Provide the [X, Y] coordinate of the cell's center where the given text is located.  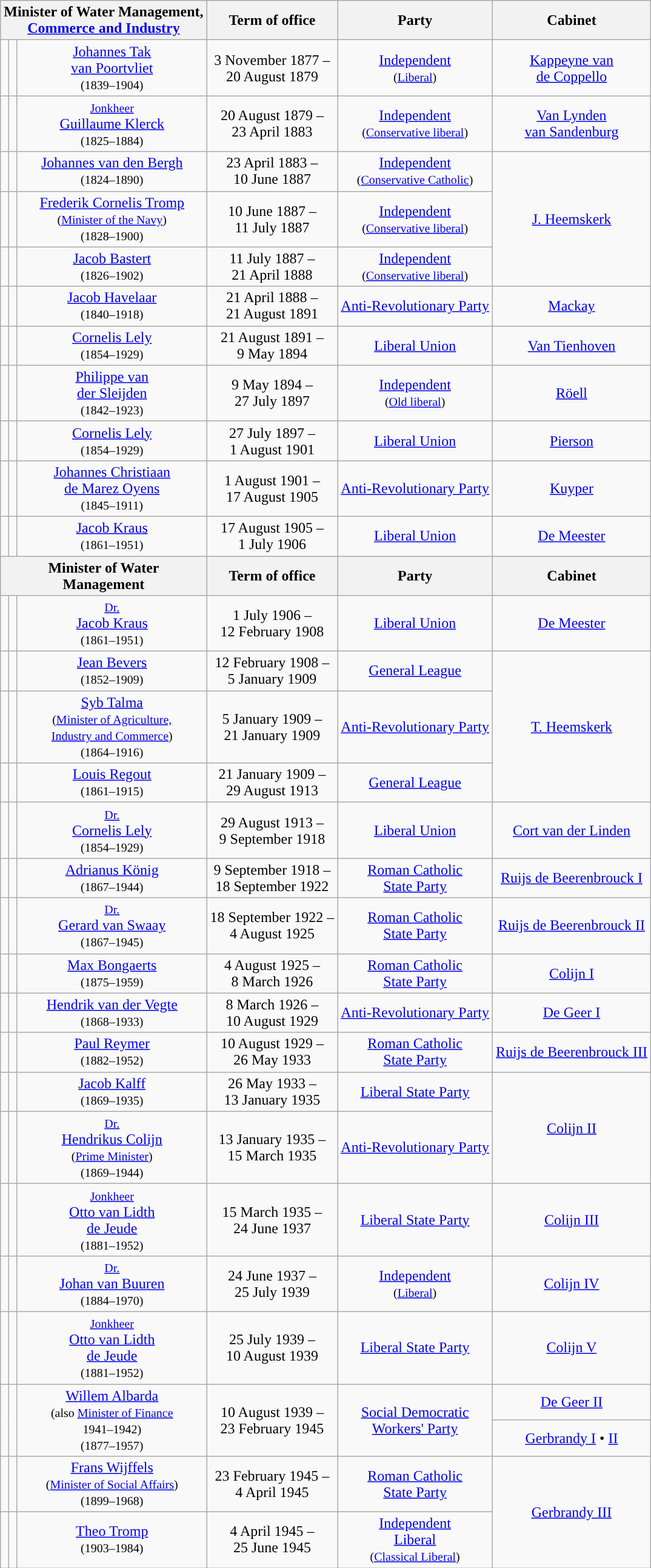
10 August 1939 – 23 February 1945 [272, 1421]
Colijn I [571, 973]
Kuyper [571, 488]
Kappeyne van de Coppello [571, 68]
Gerbrandy I • II [571, 1438]
23 April 1883 – 10 June 1887 [272, 171]
21 August 1891 – 9 May 1894 [272, 346]
T. Heemskerk [571, 727]
Frederik Cornelis Tromp (Minister of the Navy) (1828–1900) [112, 219]
Dr. Gerard van Swaay (1867–1945) [112, 926]
Dr. Jacob Kraus (1861–1951) [112, 624]
Jean Bevers (1852–1909) [112, 671]
Röell [571, 393]
De Geer I [571, 1013]
Jacob Kalff (1869–1935) [112, 1092]
Minister of Water Management [104, 575]
Colijn V [571, 1348]
29 August 1913 – 9 September 1918 [272, 830]
Mackay [571, 306]
10 August 1929 – 26 May 1933 [272, 1052]
Dr. Cornelis Lely (1854–1929) [112, 830]
18 September 1922 – 4 August 1925 [272, 926]
9 September 1918 – 18 September 1922 [272, 878]
Paul Reymer (1882–1952) [112, 1052]
Independent Liberal (Classical Liberal) [415, 1540]
Louis Regout (1861–1915) [112, 782]
Dr. Hendrikus Colijn (Prime Minister) (1869–1944) [112, 1148]
Minister of Water Management, Commerce and Industry [104, 21]
23 February 1945 – 4 April 1945 [272, 1484]
Gerbrandy III [571, 1512]
1 August 1901 – 17 August 1905 [272, 488]
Hendrik van der Vegte (1868–1933) [112, 1013]
Philippe van der Sleijden (1842–1923) [112, 393]
Theo Tromp (1903–1984) [112, 1540]
Independent (Old liberal) [415, 393]
Frans Wijffels (Minister of Social Affairs) (1899–1968) [112, 1484]
Dr. Johan van Buuren (1884–1970) [112, 1284]
13 January 1935 – 15 March 1935 [272, 1148]
Van Tienhoven [571, 346]
Adrianus König (1867–1944) [112, 878]
Social Democratic Workers' Party [415, 1421]
3 November 1877 – 20 August 1879 [272, 68]
17 August 1905 – 1 July 1906 [272, 536]
1 July 1906 – 12 February 1908 [272, 624]
Syb Talma (Minister of Agriculture, Industry and Commerce) (1864–1916) [112, 727]
Johannes Christiaan de Marez Oyens (1845–1911) [112, 488]
20 August 1879 – 23 April 1883 [272, 124]
5 January 1909 – 21 January 1909 [272, 727]
Johannes van den Bergh (1824–1890) [112, 171]
Pierson [571, 440]
21 January 1909 – 29 August 1913 [272, 782]
10 June 1887 – 11 July 1887 [272, 219]
Ruijs de Beerenbrouck II [571, 926]
Van Lynden van Sandenburg [571, 124]
24 June 1937 – 25 July 1939 [272, 1284]
Ruijs de Beerenbrouck III [571, 1052]
Colijn III [571, 1219]
25 July 1939 – 10 August 1939 [272, 1348]
Jonkheer Guillaume Klerck (1825–1884) [112, 124]
De Geer II [571, 1402]
11 July 1887 – 21 April 1888 [272, 267]
Cort van der Linden [571, 830]
9 May 1894 – 27 July 1897 [272, 393]
4 August 1925 – 8 March 1926 [272, 973]
27 July 1897 – 1 August 1901 [272, 440]
12 February 1908 – 5 January 1909 [272, 671]
Colijn IV [571, 1284]
Independent (Conservative Catholic) [415, 171]
8 March 1926 – 10 August 1929 [272, 1013]
4 April 1945 – 25 June 1945 [272, 1540]
21 April 1888 – 21 August 1891 [272, 306]
Jacob Kraus (1861–1951) [112, 536]
Max Bongaerts (1875–1959) [112, 973]
Willem Albarda (also Minister of Finance 1941–1942) (1877–1957) [112, 1421]
Ruijs de Beerenbrouck I [571, 878]
Colijn II [571, 1128]
Jacob Bastert (1826–1902) [112, 267]
J. Heemskerk [571, 219]
15 March 1935 – 24 June 1937 [272, 1219]
Jacob Havelaar (1840–1918) [112, 306]
26 May 1933 – 13 January 1935 [272, 1092]
Johannes Tak van Poortvliet (1839–1904) [112, 68]
